Detect which cell encompasses the target text, then output its [x, y] center coordinate. 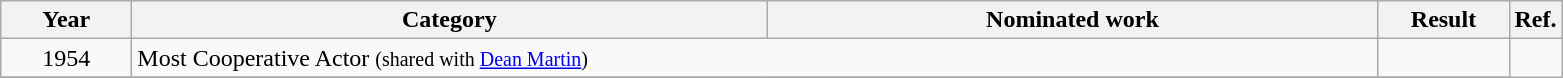
Nominated work [1072, 20]
Most Cooperative Actor (shared with Dean Martin) [755, 58]
Ref. [1536, 20]
Year [66, 20]
Category [450, 20]
Result [1444, 20]
1954 [66, 58]
